Detect which cell encompasses the target text, then output its [X, Y] center coordinate. 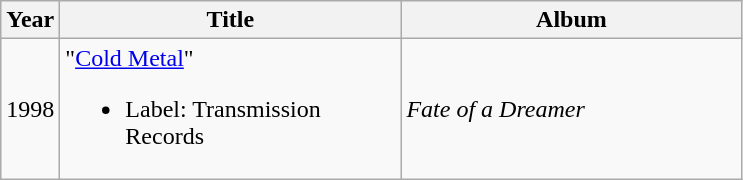
Year [30, 20]
1998 [30, 109]
Fate of a Dreamer [572, 109]
Title [230, 20]
Album [572, 20]
"Cold Metal"Label: Transmission Records [230, 109]
